Provide the [x, y] coordinate of the cell's center where the given text is located.  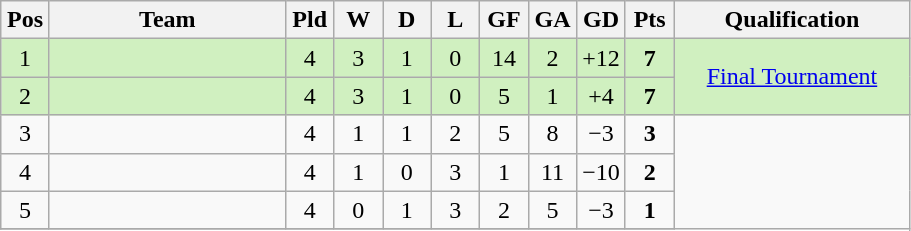
Team [167, 20]
Qualification [792, 20]
8 [552, 134]
GF [504, 20]
Pos [26, 20]
D [406, 20]
+12 [602, 58]
Pts [650, 20]
14 [504, 58]
Pld [310, 20]
GD [602, 20]
L [456, 20]
W [358, 20]
Final Tournament [792, 77]
+4 [602, 96]
GA [552, 20]
−10 [602, 172]
11 [552, 172]
